Scan for the cell matching the given text and deliver its [X, Y] coordinate at center. 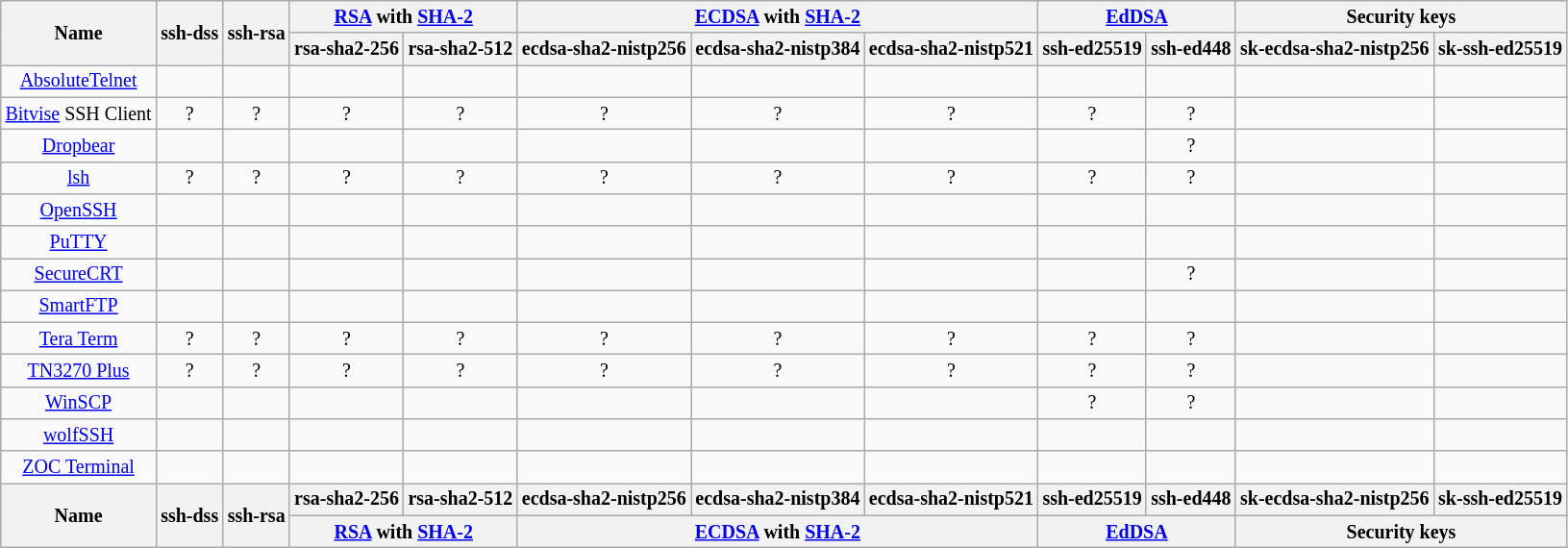
TN3270 Plus [79, 371]
PuTTY [79, 242]
Dropbear [79, 146]
wolfSSH [79, 435]
Tera Term [79, 338]
WinSCP [79, 404]
ZOC Terminal [79, 467]
lsh [79, 177]
SmartFTP [79, 306]
Bitvise SSH Client [79, 113]
AbsoluteTelnet [79, 81]
SecureCRT [79, 275]
OpenSSH [79, 210]
